Return [x, y] of the center of cell containing provided text 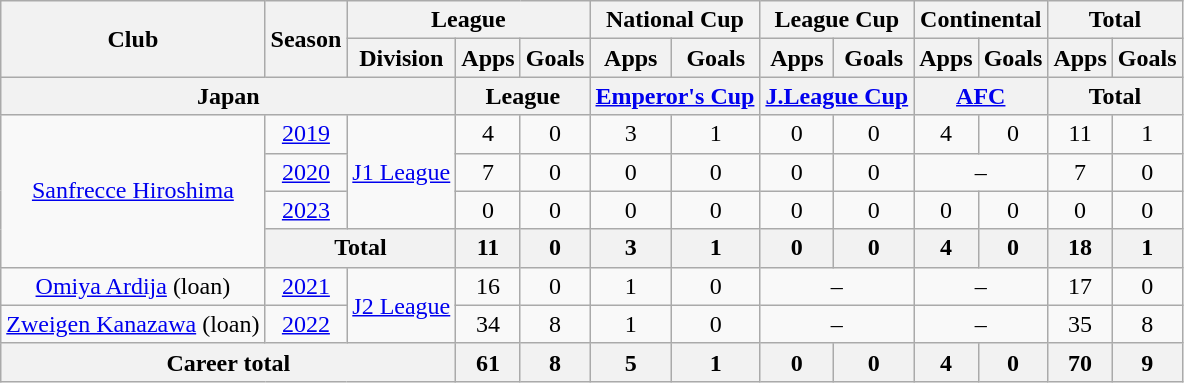
Japan [228, 96]
17 [1080, 286]
5 [631, 362]
2019 [306, 134]
Emperor's Cup [675, 96]
Division [402, 58]
18 [1080, 248]
2023 [306, 210]
35 [1080, 324]
2020 [306, 172]
National Cup [675, 20]
Career total [228, 362]
J.League Cup [837, 96]
Omiya Ardija (loan) [133, 286]
Club [133, 39]
16 [488, 286]
9 [1147, 362]
34 [488, 324]
61 [488, 362]
J2 League [402, 305]
70 [1080, 362]
2021 [306, 286]
2022 [306, 324]
League Cup [837, 20]
Season [306, 39]
AFC [981, 96]
Zweigen Kanazawa (loan) [133, 324]
Continental [981, 20]
Sanfrecce Hiroshima [133, 191]
J1 League [402, 172]
